Locate the cell with the specified text and output its [X, Y] center coordinate. 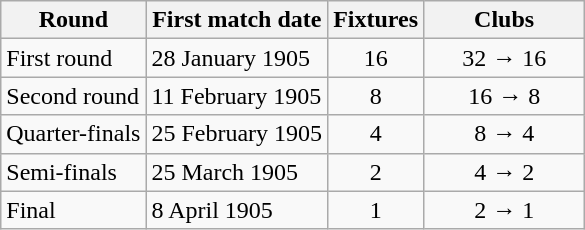
Fixtures [376, 20]
28 January 1905 [237, 58]
Semi-finals [74, 172]
First round [74, 58]
Clubs [504, 20]
Round [74, 20]
8 April 1905 [237, 210]
Quarter-finals [74, 134]
1 [376, 210]
4 → 2 [504, 172]
11 February 1905 [237, 96]
8 [376, 96]
25 March 1905 [237, 172]
16 → 8 [504, 96]
8 → 4 [504, 134]
Final [74, 210]
Second round [74, 96]
First match date [237, 20]
16 [376, 58]
25 February 1905 [237, 134]
2 → 1 [504, 210]
4 [376, 134]
2 [376, 172]
32 → 16 [504, 58]
